From the cell containing the given text, extract its center point as [x, y] coordinate. 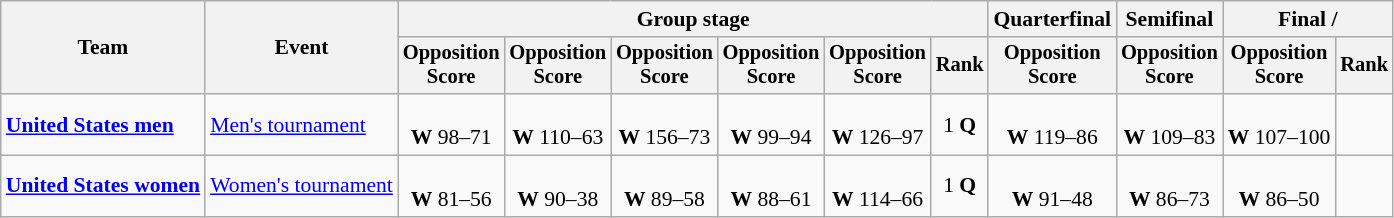
W 89–58 [664, 186]
United States women [103, 186]
W 114–66 [878, 186]
W 109–83 [1170, 124]
Men's tournament [302, 124]
W 99–94 [772, 124]
Team [103, 48]
Event [302, 48]
W 91–48 [1052, 186]
W 81–56 [452, 186]
W 98–71 [452, 124]
Group stage [694, 19]
Women's tournament [302, 186]
W 90–38 [558, 186]
W 110–63 [558, 124]
W 156–73 [664, 124]
W 86–73 [1170, 186]
Semifinal [1170, 19]
Final / [1308, 19]
W 126–97 [878, 124]
W 107–100 [1280, 124]
Quarterfinal [1052, 19]
W 119–86 [1052, 124]
United States men [103, 124]
W 86–50 [1280, 186]
W 88–61 [772, 186]
